From the cell containing the given text, extract its center point as (x, y) coordinate. 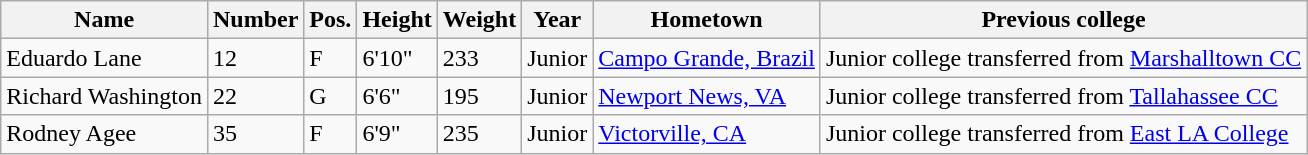
233 (479, 58)
Eduardo Lane (104, 58)
235 (479, 134)
Previous college (1063, 20)
Victorville, CA (707, 134)
Hometown (707, 20)
6'10" (397, 58)
Name (104, 20)
Junior college transferred from Tallahassee CC (1063, 96)
Rodney Agee (104, 134)
12 (255, 58)
Newport News, VA (707, 96)
195 (479, 96)
G (330, 96)
35 (255, 134)
6'6" (397, 96)
Richard Washington (104, 96)
22 (255, 96)
Number (255, 20)
Pos. (330, 20)
6'9" (397, 134)
Weight (479, 20)
Year (558, 20)
Height (397, 20)
Junior college transferred from Marshalltown CC (1063, 58)
Junior college transferred from East LA College (1063, 134)
Campo Grande, Brazil (707, 58)
